Pinpoint the cell where the given text exists, returning its (X, Y) midpoint coordinate. 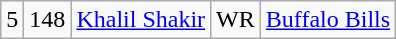
WR (236, 20)
148 (48, 20)
Buffalo Bills (328, 20)
Khalil Shakir (141, 20)
5 (12, 20)
